Return (X, Y) of the center of cell containing provided text 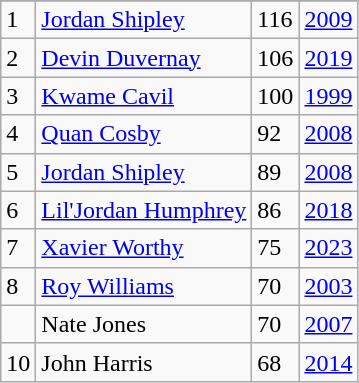
Devin Duvernay (144, 58)
2007 (328, 324)
4 (18, 134)
5 (18, 172)
2 (18, 58)
3 (18, 96)
75 (276, 248)
Kwame Cavil (144, 96)
John Harris (144, 362)
2023 (328, 248)
92 (276, 134)
1 (18, 20)
2003 (328, 286)
2014 (328, 362)
116 (276, 20)
Lil'Jordan Humphrey (144, 210)
8 (18, 286)
86 (276, 210)
2018 (328, 210)
106 (276, 58)
Quan Cosby (144, 134)
89 (276, 172)
6 (18, 210)
2009 (328, 20)
Xavier Worthy (144, 248)
10 (18, 362)
Roy Williams (144, 286)
68 (276, 362)
7 (18, 248)
1999 (328, 96)
100 (276, 96)
2019 (328, 58)
Nate Jones (144, 324)
